Extract the [X, Y] coordinate from the center of the cell holding the provided text.  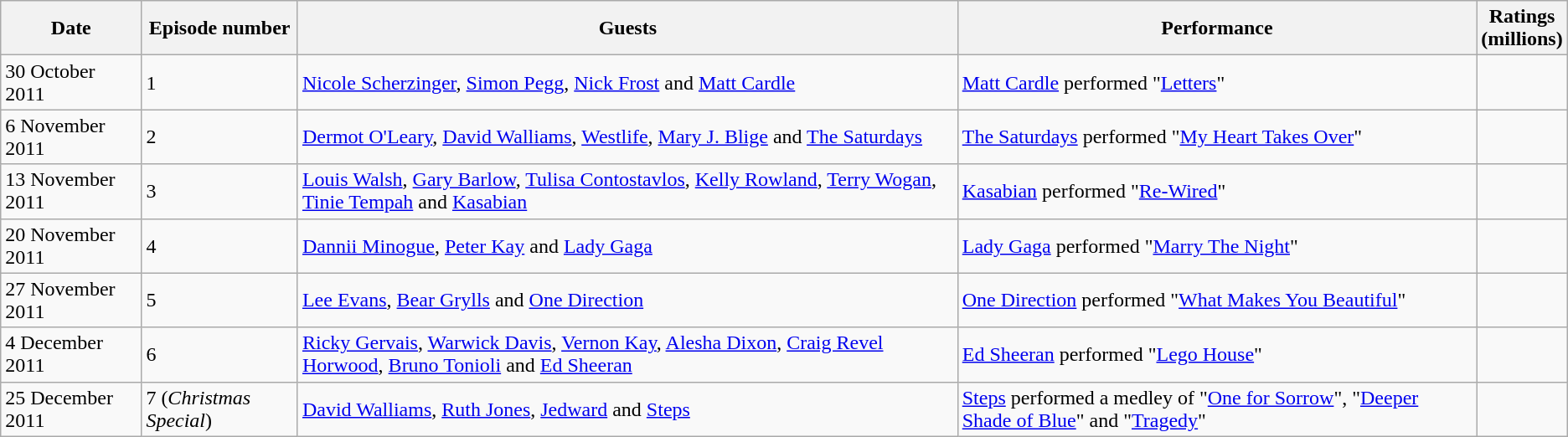
4 December 2011 [71, 355]
Lady Gaga performed "Marry The Night" [1217, 246]
5 [219, 300]
David Walliams, Ruth Jones, Jedward and Steps [627, 409]
Kasabian performed "Re-Wired" [1217, 191]
13 November 2011 [71, 191]
Episode number [219, 28]
4 [219, 246]
3 [219, 191]
Dannii Minogue, Peter Kay and Lady Gaga [627, 246]
30 October 2011 [71, 82]
Nicole Scherzinger, Simon Pegg, Nick Frost and Matt Cardle [627, 82]
Ed Sheeran performed "Lego House" [1217, 355]
Matt Cardle performed "Letters" [1217, 82]
Louis Walsh, Gary Barlow, Tulisa Contostavlos, Kelly Rowland, Terry Wogan, Tinie Tempah and Kasabian [627, 191]
25 December 2011 [71, 409]
Ricky Gervais, Warwick Davis, Vernon Kay, Alesha Dixon, Craig Revel Horwood, Bruno Tonioli and Ed Sheeran [627, 355]
Steps performed a medley of "One for Sorrow", "Deeper Shade of Blue" and "Tragedy" [1217, 409]
Ratings(millions) [1522, 28]
6 [219, 355]
2 [219, 137]
27 November 2011 [71, 300]
One Direction performed "What Makes You Beautiful" [1217, 300]
20 November 2011 [71, 246]
6 November 2011 [71, 137]
Date [71, 28]
7 (Christmas Special) [219, 409]
Performance [1217, 28]
1 [219, 82]
Dermot O'Leary, David Walliams, Westlife, Mary J. Blige and The Saturdays [627, 137]
Guests [627, 28]
Lee Evans, Bear Grylls and One Direction [627, 300]
The Saturdays performed "My Heart Takes Over" [1217, 137]
